Search for the cell housing the specified text and yield its [x, y] center coordinate. 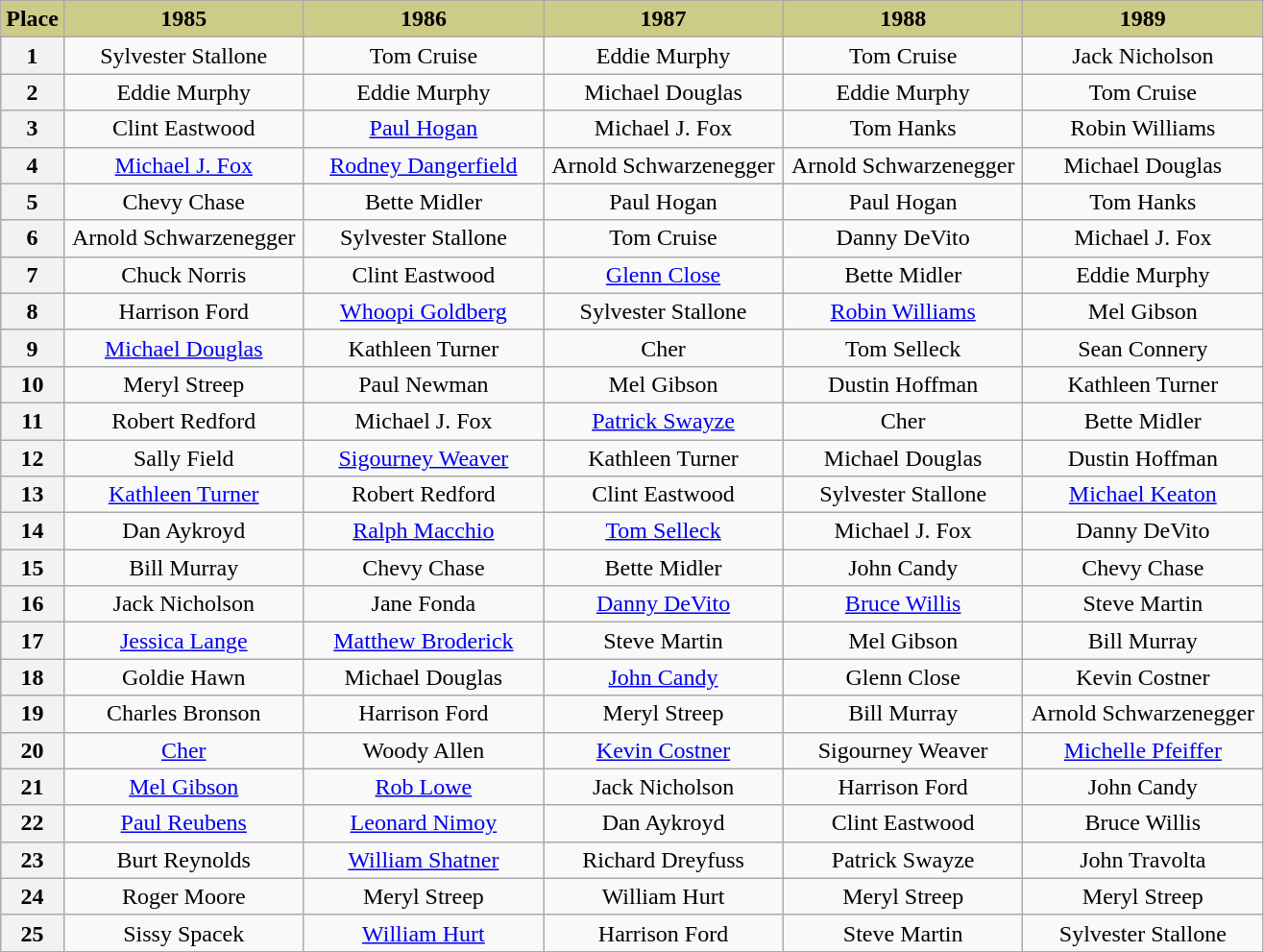
Jessica Lange [183, 641]
Sissy Spacek [183, 933]
Place [33, 19]
John Travolta [1143, 860]
Woody Allen [424, 750]
9 [33, 348]
Jane Fonda [424, 604]
25 [33, 933]
23 [33, 860]
Rob Lowe [424, 787]
Sally Field [183, 458]
Michael Keaton [1143, 495]
Chuck Norris [183, 275]
1985 [183, 19]
1989 [1143, 19]
5 [33, 202]
Paul Newman [424, 384]
1 [33, 56]
16 [33, 604]
Goldie Hawn [183, 677]
1986 [424, 19]
Richard Dreyfuss [664, 860]
13 [33, 495]
17 [33, 641]
William Shatner [424, 860]
19 [33, 714]
Paul Reubens [183, 823]
21 [33, 787]
Michelle Pfeiffer [1143, 750]
Burt Reynolds [183, 860]
12 [33, 458]
20 [33, 750]
18 [33, 677]
Rodney Dangerfield [424, 165]
Matthew Broderick [424, 641]
Sean Connery [1143, 348]
Whoopi Goldberg [424, 311]
Roger Moore [183, 896]
Leonard Nimoy [424, 823]
6 [33, 238]
15 [33, 568]
8 [33, 311]
1987 [664, 19]
Ralph Macchio [424, 531]
14 [33, 531]
1988 [903, 19]
11 [33, 421]
24 [33, 896]
7 [33, 275]
22 [33, 823]
Charles Bronson [183, 714]
10 [33, 384]
2 [33, 92]
3 [33, 129]
4 [33, 165]
